Provide the [X, Y] coordinate of the cell's center where the given text is located.  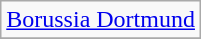
Borussia Dortmund [101, 20]
